Search for the cell housing the specified text and yield its (x, y) center coordinate. 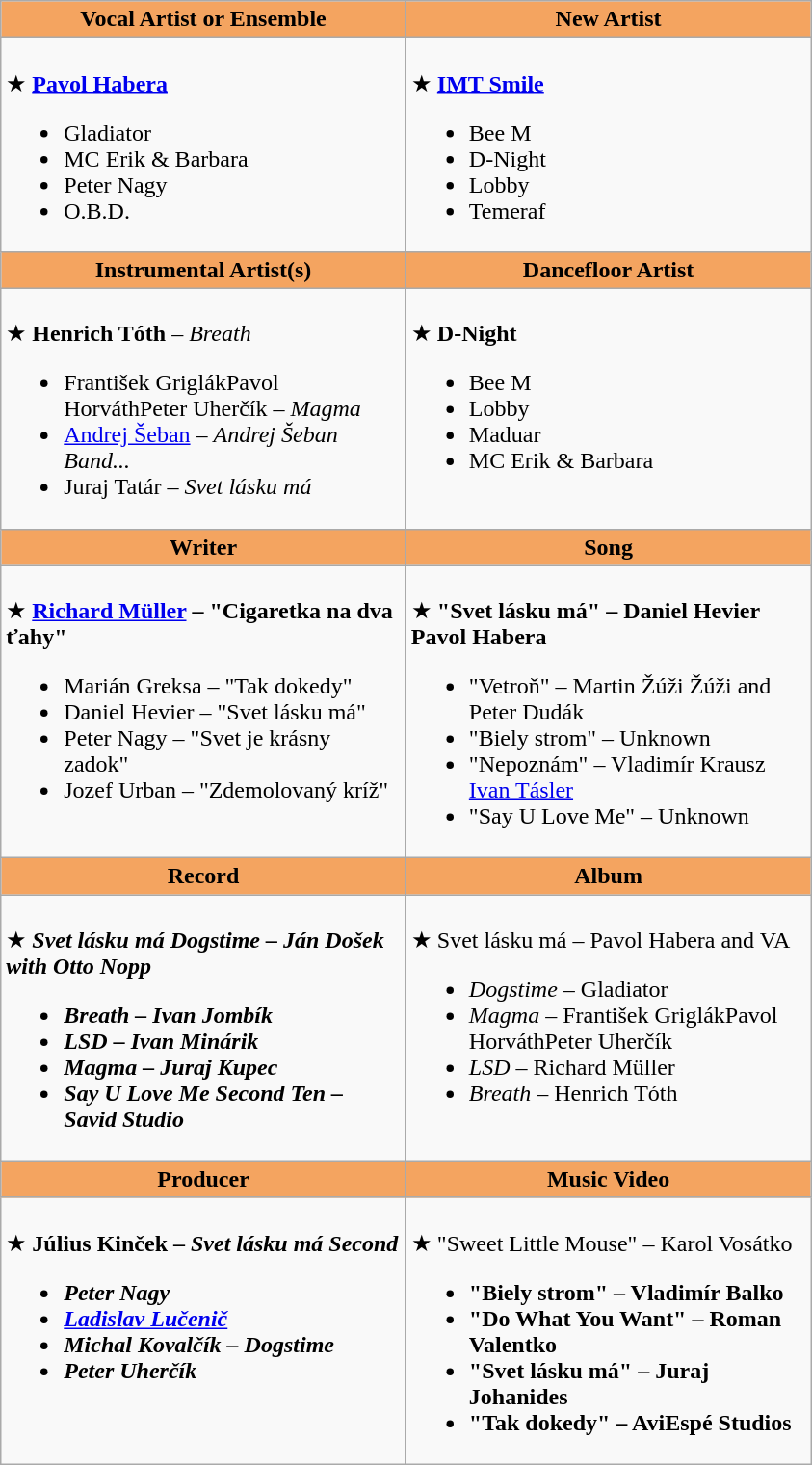
★ Henrich Tóth – BreathFrantišek GriglákPavol HorváthPeter Uherčík – MagmaAndrej Šeban – Andrej Šeban Band...Juraj Tatár – Svet lásku má (204, 408)
Record (204, 876)
Music Video (609, 1179)
★ Pavol HaberaGladiatorMC Erik & BarbaraPeter NagyO.B.D. (204, 144)
Album (609, 876)
Song (609, 547)
New Artist (609, 19)
★ Svet lásku má Dogstime – Ján Došek with Otto Nopp Breath – Ivan JombíkLSD – Ivan MinárikMagma – Juraj KupecSay U Love Me Second Ten – Savid Studio (204, 1029)
★ Július Kinček – Svet lásku má Second Peter NagyLadislav LučeničMichal Kovalčík – Dogstime Peter Uherčík (204, 1331)
★ Svet lásku má – Pavol Habera and VADogstime – GladiatorMagma – František GriglákPavol HorváthPeter UherčíkLSD – Richard MüllerBreath – Henrich Tóth (609, 1029)
Instrumental Artist(s) (204, 270)
Dancefloor Artist (609, 270)
Producer (204, 1179)
Writer (204, 547)
Vocal Artist or Ensemble (204, 19)
★ D-NightBee MLobbyMaduarMC Erik & Barbara (609, 408)
★ IMT SmileBee MD-NightLobbyTemeraf (609, 144)
